For the text-containing cell, return its midpoint in [X, Y] coordinate format. 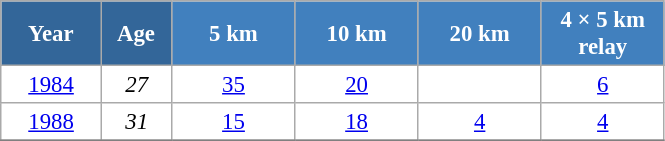
18 [356, 122]
4 × 5 km relay [602, 34]
35 [234, 85]
5 km [234, 34]
20 [356, 85]
1988 [52, 122]
31 [136, 122]
Age [136, 34]
27 [136, 85]
1984 [52, 85]
6 [602, 85]
15 [234, 122]
20 km [480, 34]
Year [52, 34]
10 km [356, 34]
